Provide the (x, y) coordinate of the cell's center where the given text is located.  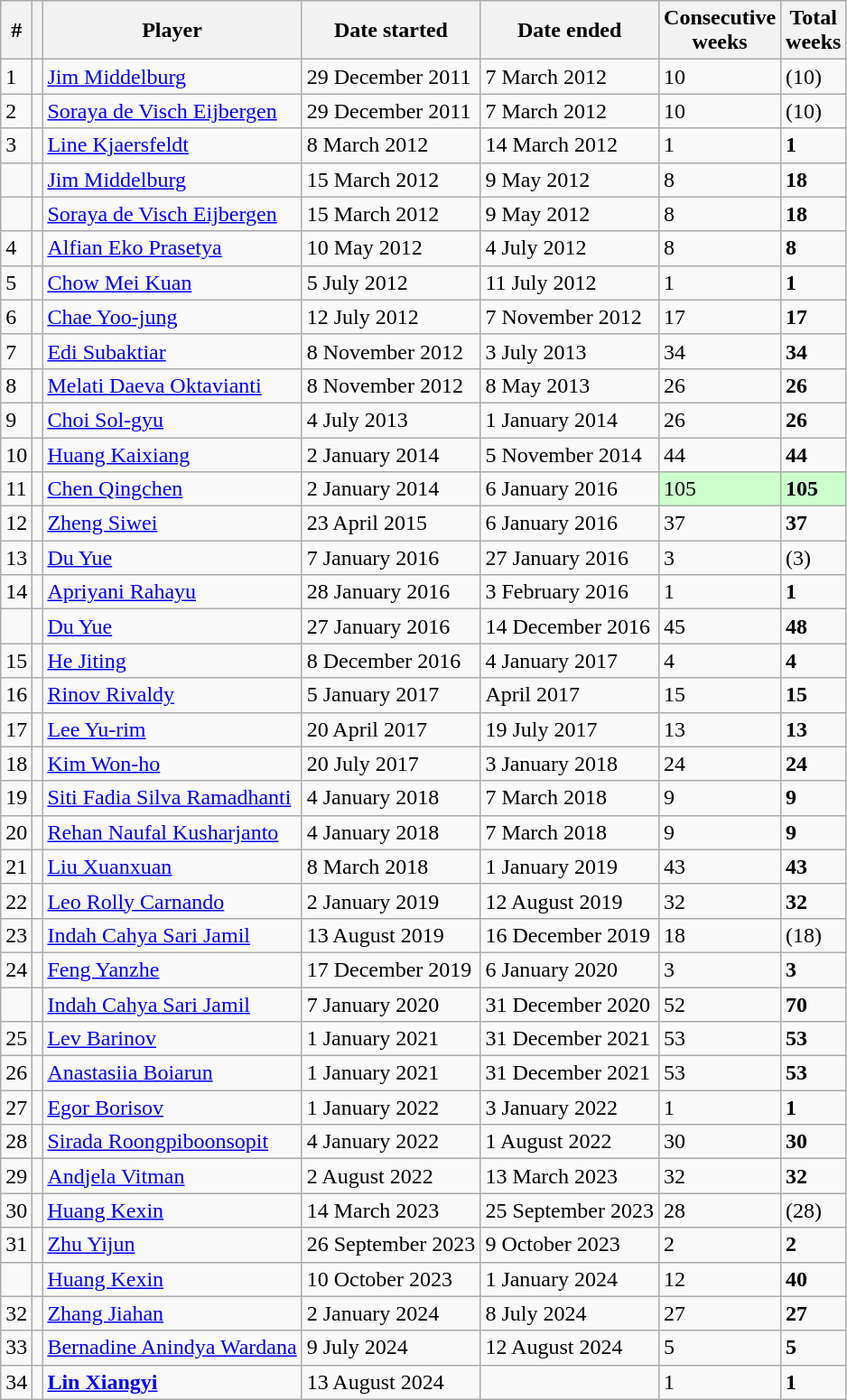
26 September 2023 (391, 1245)
Siti Fadia Silva Ramadhanti (172, 798)
Chae Yoo-jung (172, 317)
2 January 2024 (391, 1313)
31 December 2020 (570, 1005)
22 (16, 901)
33 (16, 1348)
(3) (814, 558)
(18) (814, 935)
Lev Barinov (172, 1039)
17 December 2019 (391, 969)
3 January 2022 (570, 1108)
5 November 2014 (570, 454)
Rinov Rivaldy (172, 695)
48 (814, 626)
14 March 2012 (570, 145)
4 July 2012 (570, 248)
29 (16, 1176)
5 January 2017 (391, 695)
8 May 2013 (570, 385)
9 October 2023 (570, 1245)
2 August 2022 (391, 1176)
Edi Subaktiar (172, 351)
70 (814, 1005)
45 (721, 626)
3 July 2013 (570, 351)
Totalweeks (814, 31)
8 July 2024 (570, 1313)
12 July 2012 (391, 317)
Apriyani Rahayu (172, 592)
Chen Qingchen (172, 489)
7 November 2012 (570, 317)
1 January 2024 (570, 1279)
12 August 2024 (570, 1348)
Zhu Yijun (172, 1245)
Date ended (570, 31)
Bernadine Anindya Wardana (172, 1348)
(28) (814, 1210)
14 March 2023 (391, 1210)
14 December 2016 (570, 626)
13 March 2023 (570, 1176)
12 August 2019 (570, 901)
19 (16, 798)
28 January 2016 (391, 592)
7 January 2020 (391, 1005)
Zheng Siwei (172, 524)
Consecutiveweeks (721, 31)
11 July 2012 (570, 283)
31 (16, 1245)
4 January 2017 (570, 661)
23 April 2015 (391, 524)
11 (16, 489)
8 December 2016 (391, 661)
40 (814, 1279)
23 (16, 935)
Player (172, 31)
# (16, 31)
10 October 2023 (391, 1279)
16 (16, 695)
Choi Sol-gyu (172, 420)
5 July 2012 (391, 283)
7 January 2016 (391, 558)
Date started (391, 31)
He Jiting (172, 661)
Lin Xiangyi (172, 1382)
1 August 2022 (570, 1142)
Melati Daeva Oktavianti (172, 385)
4 January 2022 (391, 1142)
52 (721, 1005)
21 (16, 867)
9 July 2024 (391, 1348)
Lee Yu-rim (172, 729)
Alfian Eko Prasetya (172, 248)
7 (16, 351)
2 January 2019 (391, 901)
3 January 2018 (570, 764)
Feng Yanzhe (172, 969)
Liu Xuanxuan (172, 867)
19 July 2017 (570, 729)
Line Kjaersfeldt (172, 145)
1 January 2022 (391, 1108)
April 2017 (570, 695)
8 March 2018 (391, 867)
Zhang Jiahan (172, 1313)
1 January 2019 (570, 867)
20 July 2017 (391, 764)
8 March 2012 (391, 145)
6 January 2020 (570, 969)
20 April 2017 (391, 729)
13 August 2024 (391, 1382)
6 (16, 317)
4 July 2013 (391, 420)
3 February 2016 (570, 592)
Chow Mei Kuan (172, 283)
Kim Won-ho (172, 764)
16 December 2019 (570, 935)
Huang Kaixiang (172, 454)
Andjela Vitman (172, 1176)
Leo Rolly Carnando (172, 901)
Sirada Roongpiboonsopit (172, 1142)
14 (16, 592)
Egor Borisov (172, 1108)
Rehan Naufal Kusharjanto (172, 832)
Anastasiia Boiarun (172, 1073)
25 September 2023 (570, 1210)
10 May 2012 (391, 248)
25 (16, 1039)
1 January 2014 (570, 420)
13 August 2019 (391, 935)
20 (16, 832)
